From the cell containing the given text, extract its center point as [x, y] coordinate. 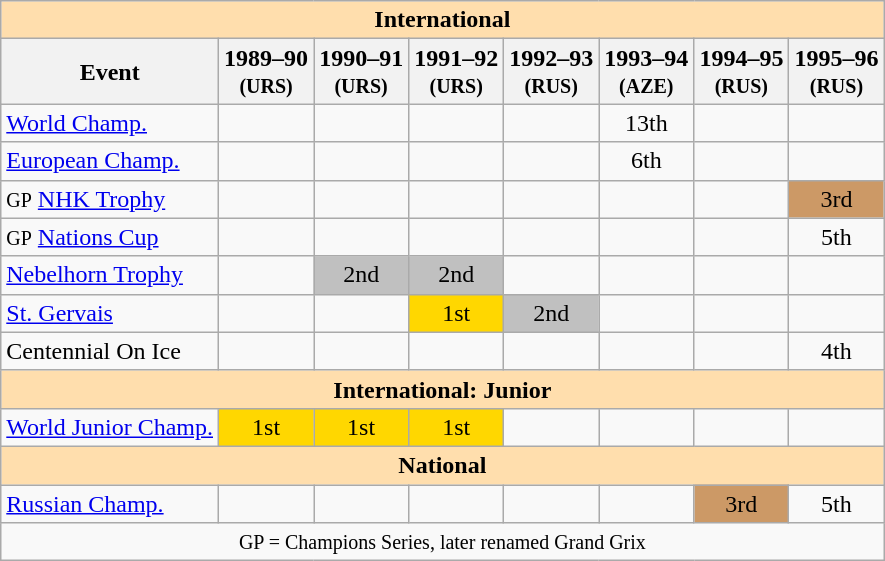
International: Junior [442, 389]
1989–90 (URS) [266, 72]
GP Nations Cup [110, 237]
1990–91 (URS) [362, 72]
Russian Champ. [110, 503]
1993–94 (AZE) [646, 72]
4th [836, 351]
Nebelhorn Trophy [110, 275]
6th [646, 161]
St. Gervais [110, 313]
GP = Champions Series, later renamed Grand Grix [442, 542]
Centennial On Ice [110, 351]
National [442, 465]
1994–95 (RUS) [742, 72]
1991–92 (URS) [456, 72]
World Junior Champ. [110, 427]
World Champ. [110, 123]
GP NHK Trophy [110, 199]
Event [110, 72]
1992–93 (RUS) [552, 72]
13th [646, 123]
European Champ. [110, 161]
1995–96 (RUS) [836, 72]
International [442, 20]
